Detect which cell encompasses the target text, then output its (x, y) center coordinate. 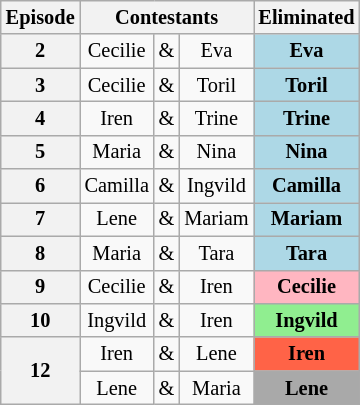
Contestants (167, 17)
Eliminated (307, 17)
10 (40, 320)
6 (40, 186)
2 (40, 51)
3 (40, 85)
4 (40, 118)
7 (40, 219)
5 (40, 152)
Episode (40, 17)
12 (40, 370)
8 (40, 253)
9 (40, 287)
